Return [x, y] of the center of cell containing provided text 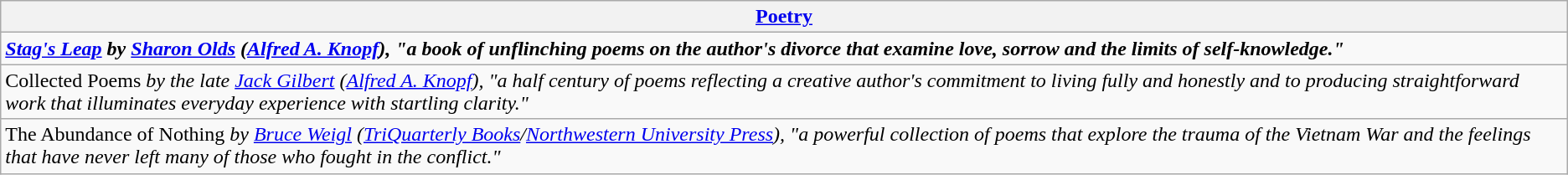
Poetry [784, 17]
